Detect which cell encompasses the target text, then output its (X, Y) center coordinate. 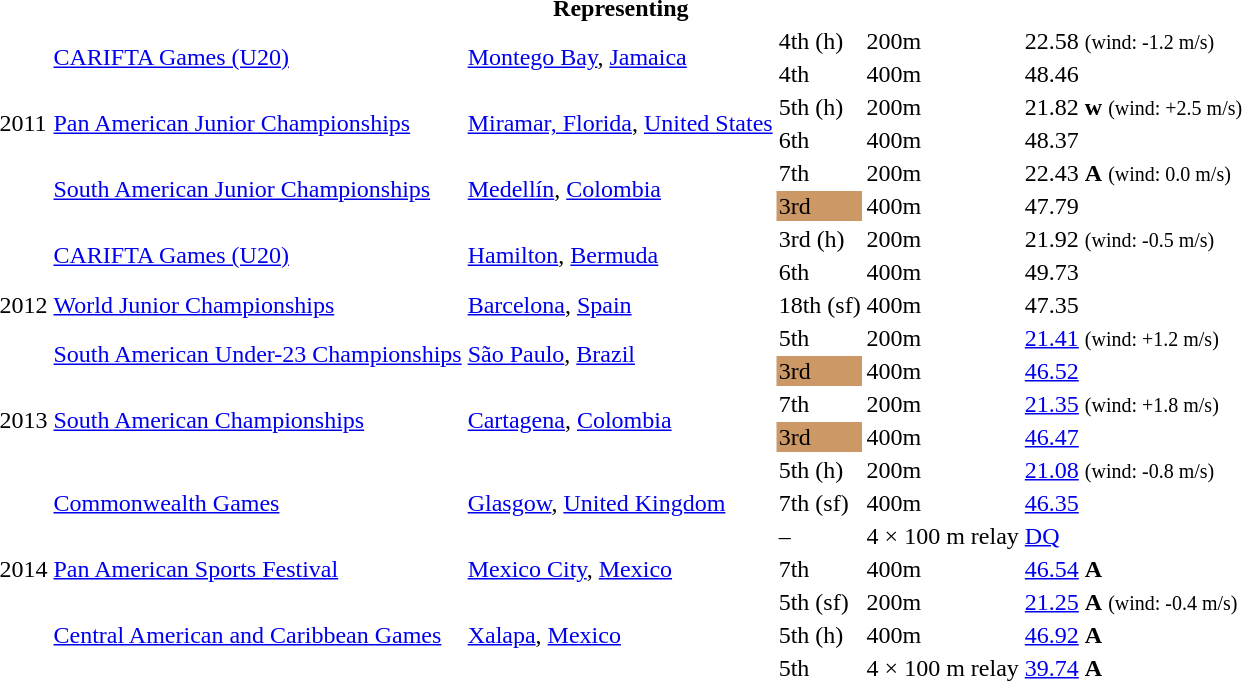
3rd (h) (820, 239)
5th (sf) (820, 602)
South American Junior Championships (258, 190)
World Junior Championships (258, 305)
5th (820, 338)
Glasgow, United Kingdom (620, 503)
Hamilton, Bermuda (620, 256)
Commonwealth Games (258, 503)
Montego Bay, Jamaica (620, 58)
4th (h) (820, 41)
Miramar, Florida, United States (620, 124)
São Paulo, Brazil (620, 354)
Cartagena, Colombia (620, 420)
Mexico City, Mexico (620, 569)
4th (820, 74)
South American Under-23 Championships (258, 354)
4 × 100 m relay (942, 536)
– (820, 536)
Pan American Junior Championships (258, 124)
7th (sf) (820, 503)
Barcelona, Spain (620, 305)
18th (sf) (820, 305)
Medellín, Colombia (620, 190)
South American Championships (258, 420)
Pan American Sports Festival (258, 569)
